Search for the cell housing the specified text and yield its [X, Y] center coordinate. 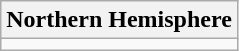
Northern Hemisphere [120, 20]
